Determine the [X, Y] coordinate at the center of the cell enclosing the given text.  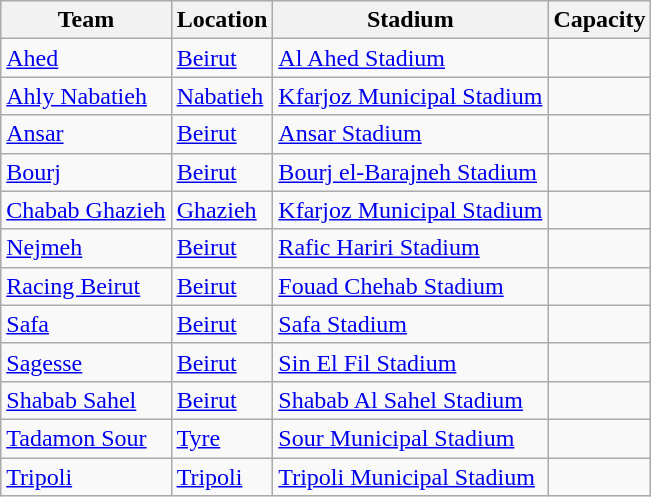
Ahed [86, 58]
Capacity [600, 20]
Tyre [222, 438]
Location [222, 20]
Rafic Hariri Stadium [410, 248]
Sagesse [86, 362]
Stadium [410, 20]
Nabatieh [222, 96]
Shabab Al Sahel Stadium [410, 400]
Safa [86, 324]
Al Ahed Stadium [410, 58]
Safa Stadium [410, 324]
Sin El Fil Stadium [410, 362]
Chabab Ghazieh [86, 210]
Sour Municipal Stadium [410, 438]
Fouad Chehab Stadium [410, 286]
Bourj el-Barajneh Stadium [410, 172]
Shabab Sahel [86, 400]
Bourj [86, 172]
Ghazieh [222, 210]
Racing Beirut [86, 286]
Ahly Nabatieh [86, 96]
Tadamon Sour [86, 438]
Team [86, 20]
Tripoli Municipal Stadium [410, 477]
Ansar Stadium [410, 134]
Ansar [86, 134]
Nejmeh [86, 248]
